Identify which cell holds the provided text, then report its [X, Y] central coordinate. 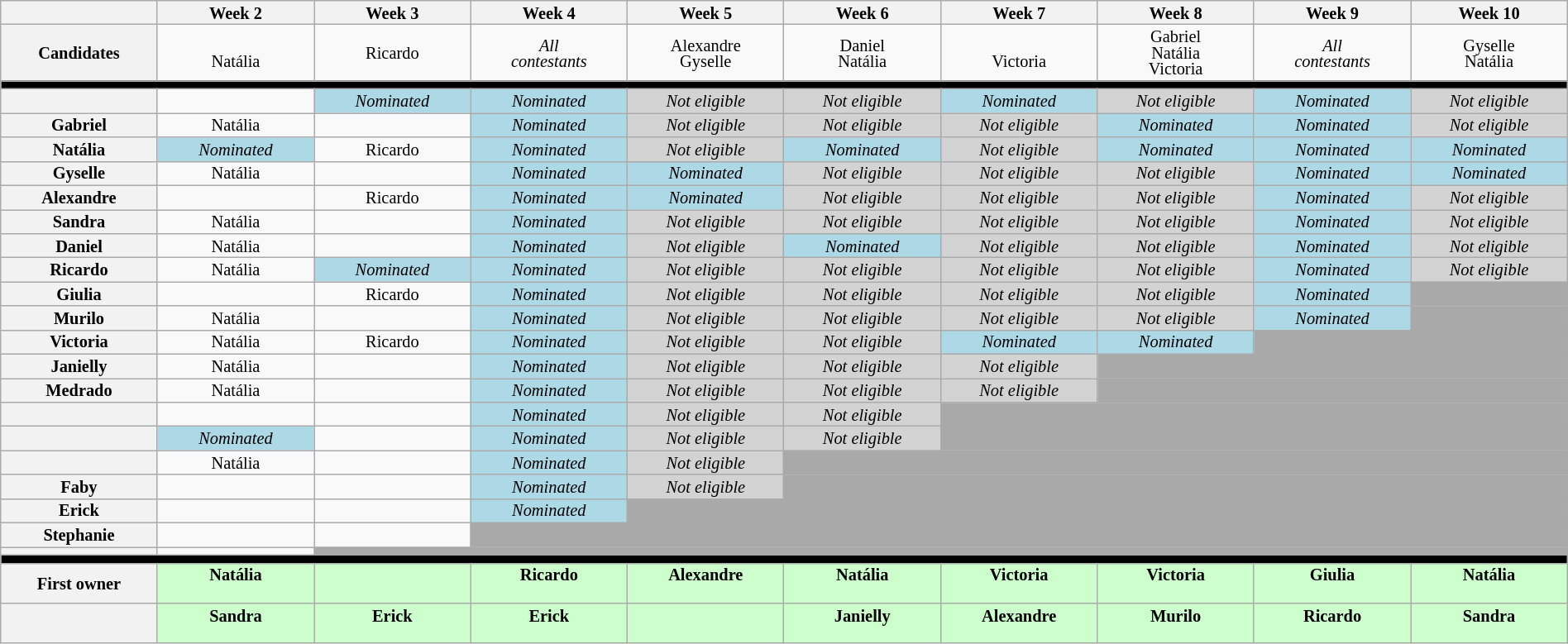
Gabriel [79, 124]
DanielNatália [862, 53]
GabrielNatáliaVictoria [1176, 53]
Gyselle [79, 174]
Candidates [79, 53]
AlexandreGyselle [706, 53]
Stephanie [79, 534]
Faby [79, 486]
Week 9 [1331, 12]
Medrado [79, 390]
Week 3 [392, 12]
Week 8 [1176, 12]
Week 2 [235, 12]
First owner [79, 584]
GyselleNatália [1489, 53]
Week 10 [1489, 12]
Week 6 [862, 12]
Daniel [79, 245]
Week 4 [549, 12]
Week 7 [1019, 12]
Week 5 [706, 12]
